For the text-containing cell, return its midpoint in (X, Y) coordinate format. 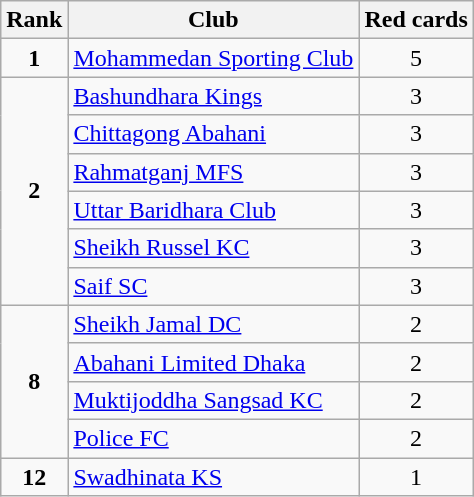
Sheikh Russel KC (214, 248)
Chittagong Abahani (214, 134)
Saif SC (214, 286)
Club (214, 20)
5 (416, 58)
8 (34, 381)
Mohammedan Sporting Club (214, 58)
Sheikh Jamal DC (214, 324)
Red cards (416, 20)
Swadhinata KS (214, 477)
Uttar Baridhara Club (214, 210)
Rahmatganj MFS (214, 172)
Rank (34, 20)
Bashundhara Kings (214, 96)
Police FC (214, 438)
12 (34, 477)
Abahani Limited Dhaka (214, 362)
Muktijoddha Sangsad KC (214, 400)
